Find where the given text appears and provide that cell's center as [X, Y] coordinate. 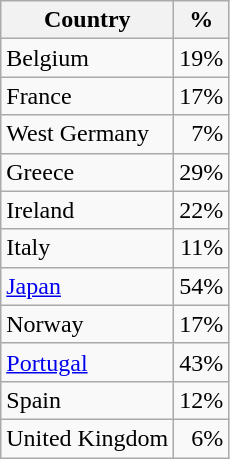
22% [202, 210]
Italy [88, 248]
11% [202, 248]
Belgium [88, 58]
Spain [88, 400]
54% [202, 286]
7% [202, 134]
West Germany [88, 134]
Portugal [88, 362]
United Kingdom [88, 438]
19% [202, 58]
6% [202, 438]
29% [202, 172]
Japan [88, 286]
% [202, 20]
Greece [88, 172]
Norway [88, 324]
France [88, 96]
12% [202, 400]
Country [88, 20]
43% [202, 362]
Ireland [88, 210]
